Return [X, Y] of the center of cell containing provided text 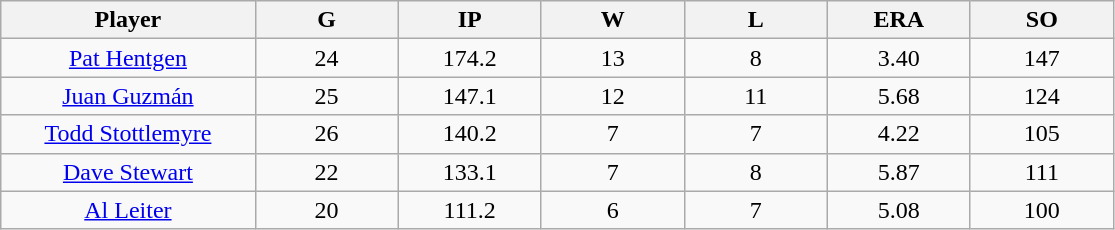
22 [326, 172]
100 [1042, 210]
4.22 [898, 134]
Todd Stottlemyre [128, 134]
Al Leiter [128, 210]
ERA [898, 20]
G [326, 20]
IP [470, 20]
5.08 [898, 210]
105 [1042, 134]
20 [326, 210]
12 [612, 96]
5.87 [898, 172]
Player [128, 20]
111 [1042, 172]
124 [1042, 96]
147 [1042, 58]
Dave Stewart [128, 172]
133.1 [470, 172]
13 [612, 58]
11 [756, 96]
Juan Guzmán [128, 96]
L [756, 20]
SO [1042, 20]
25 [326, 96]
174.2 [470, 58]
24 [326, 58]
Pat Hentgen [128, 58]
5.68 [898, 96]
140.2 [470, 134]
6 [612, 210]
111.2 [470, 210]
26 [326, 134]
147.1 [470, 96]
3.40 [898, 58]
W [612, 20]
